Return the (X, Y) coordinate for the center point of the cell that contains the specified text.  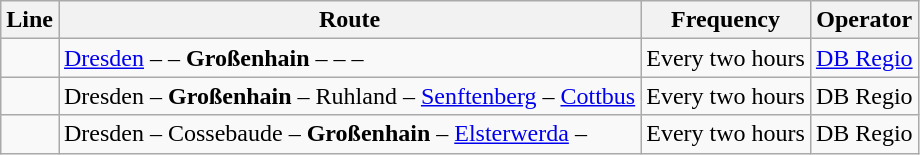
Operator (864, 20)
Route (349, 20)
Dresden – – Großenhain – – – (349, 58)
Frequency (726, 20)
Line (30, 20)
Dresden – Cossebaude – Großenhain – Elsterwerda – (349, 134)
Dresden – Großenhain – Ruhland – Senftenberg – Cottbus (349, 96)
